For the text-containing cell, return its midpoint in (X, Y) coordinate format. 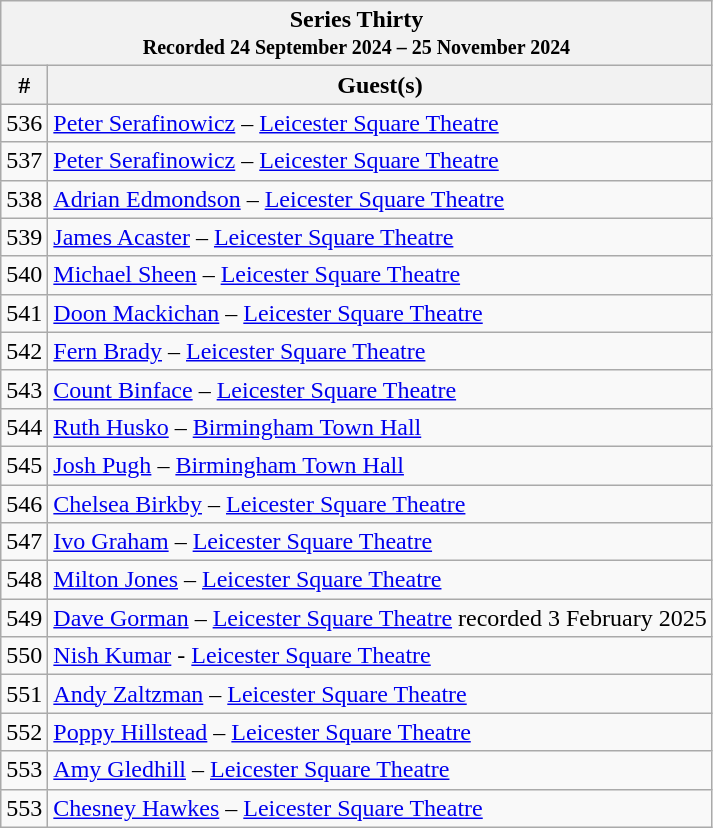
Nish Kumar - Leicester Square Theatre (380, 656)
547 (24, 542)
Count Binface – Leicester Square Theatre (380, 389)
Chesney Hawkes – Leicester Square Theatre (380, 808)
537 (24, 161)
552 (24, 732)
540 (24, 275)
Josh Pugh – Birmingham Town Hall (380, 465)
541 (24, 313)
538 (24, 199)
Doon Mackichan – Leicester Square Theatre (380, 313)
Milton Jones – Leicester Square Theatre (380, 580)
Michael Sheen – Leicester Square Theatre (380, 275)
546 (24, 503)
Series ThirtyRecorded 24 September 2024 – 25 November 2024 (356, 34)
James Acaster – Leicester Square Theatre (380, 237)
544 (24, 427)
Guest(s) (380, 85)
548 (24, 580)
Andy Zaltzman – Leicester Square Theatre (380, 694)
Poppy Hillstead – Leicester Square Theatre (380, 732)
Amy Gledhill – Leicester Square Theatre (380, 770)
# (24, 85)
549 (24, 618)
Adrian Edmondson – Leicester Square Theatre (380, 199)
550 (24, 656)
539 (24, 237)
Ivo Graham – Leicester Square Theatre (380, 542)
Fern Brady – Leicester Square Theatre (380, 351)
536 (24, 123)
543 (24, 389)
Ruth Husko – Birmingham Town Hall (380, 427)
545 (24, 465)
542 (24, 351)
Dave Gorman – Leicester Square Theatre recorded 3 February 2025 (380, 618)
551 (24, 694)
Chelsea Birkby – Leicester Square Theatre (380, 503)
